Capture the cell that displays the provided text and extract its [X, Y] central coordinate. 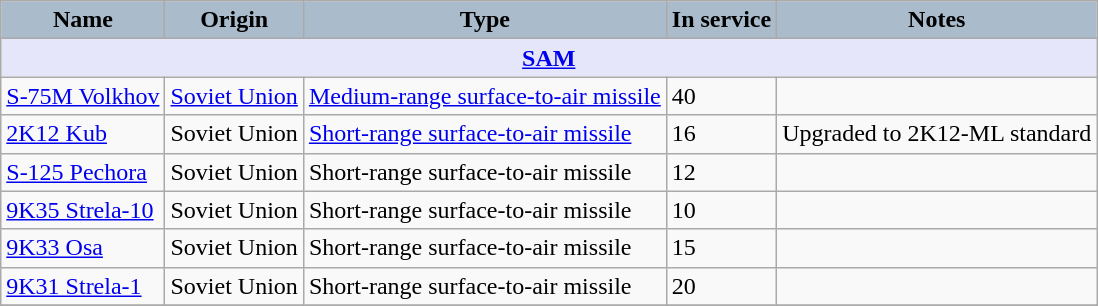
40 [721, 96]
9K31 Strela-1 [83, 286]
In service [721, 20]
16 [721, 134]
9K33 Osa [83, 248]
12 [721, 172]
9K35 Strela-10 [83, 210]
Medium-range surface-to-air missile [484, 96]
Name [83, 20]
20 [721, 286]
SAM [549, 58]
Type [484, 20]
S-75M Volkhov [83, 96]
10 [721, 210]
S-125 Pechora [83, 172]
15 [721, 248]
2K12 Kub [83, 134]
Notes [937, 20]
Origin [234, 20]
Upgraded to 2K12-ML standard [937, 134]
